Output the [X, Y] coordinate of the center of the cell containing the given text.  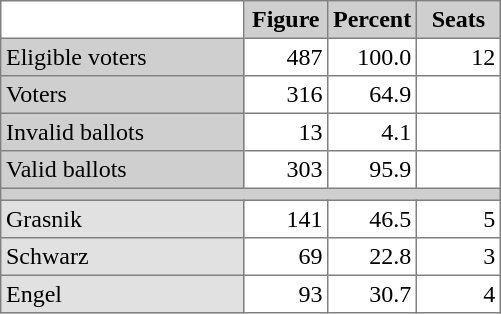
13 [286, 132]
Valid ballots [122, 170]
Seats [458, 20]
Figure [286, 20]
3 [458, 257]
93 [286, 294]
316 [286, 95]
141 [286, 219]
Grasnik [122, 219]
5 [458, 219]
46.5 [372, 219]
95.9 [372, 170]
69 [286, 257]
4.1 [372, 132]
64.9 [372, 95]
Invalid ballots [122, 132]
Percent [372, 20]
30.7 [372, 294]
487 [286, 57]
12 [458, 57]
Voters [122, 95]
Eligible voters [122, 57]
303 [286, 170]
4 [458, 294]
22.8 [372, 257]
Engel [122, 294]
Schwarz [122, 257]
100.0 [372, 57]
